Extract the (X, Y) coordinate from the center of the cell holding the provided text.  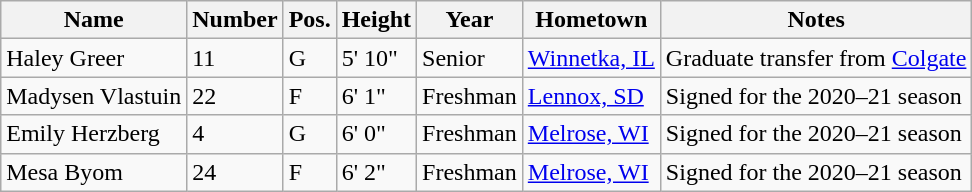
6' 1" (376, 96)
6' 0" (376, 134)
24 (235, 172)
Number (235, 20)
Mesa Byom (94, 172)
Notes (816, 20)
Winnetka, IL (591, 58)
Name (94, 20)
Year (470, 20)
Haley Greer (94, 58)
Senior (470, 58)
11 (235, 58)
Hometown (591, 20)
Lennox, SD (591, 96)
5' 10" (376, 58)
Graduate transfer from Colgate (816, 58)
Pos. (310, 20)
Height (376, 20)
Emily Herzberg (94, 134)
4 (235, 134)
6' 2" (376, 172)
Madysen Vlastuin (94, 96)
22 (235, 96)
